Scan for the cell matching the given text and deliver its [x, y] coordinate at center. 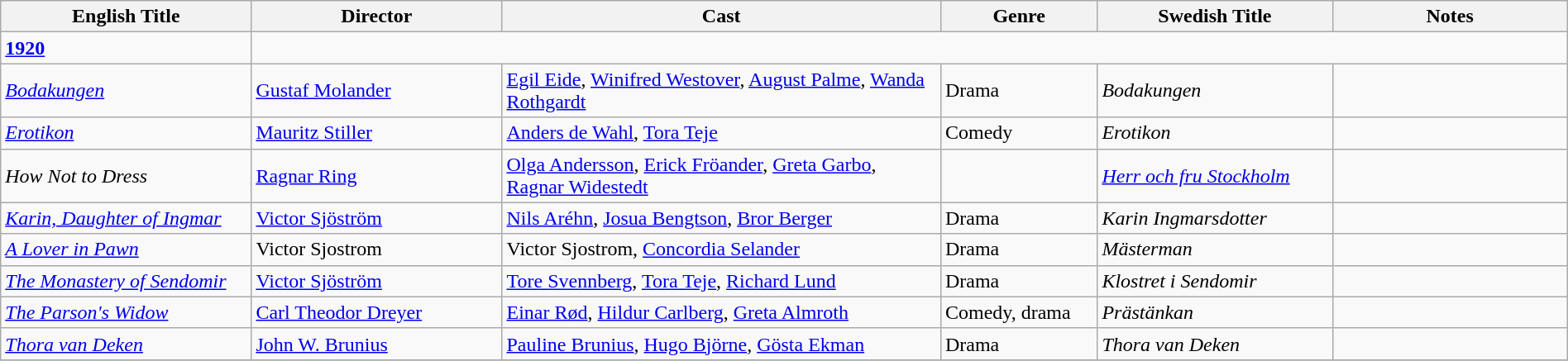
A Lover in Pawn [126, 249]
Tore Svennberg, Tora Teje, Richard Lund [721, 281]
Anders de Wahl, Tora Teje [721, 133]
Carl Theodor Dreyer [377, 312]
Prästänkan [1215, 312]
Olga Andersson, Erick Fröander, Greta Garbo, Ragnar Widestedt [721, 175]
Mästerman [1215, 249]
Ragnar Ring [377, 175]
Comedy, drama [1019, 312]
Klostret i Sendomir [1215, 281]
English Title [126, 17]
Cast [721, 17]
The Monastery of Sendomir [126, 281]
John W. Brunius [377, 344]
Egil Eide, Winifred Westover, August Palme, Wanda Rothgardt [721, 91]
Herr och fru Stockholm [1215, 175]
Mauritz Stiller [377, 133]
Pauline Brunius, Hugo Björne, Gösta Ekman [721, 344]
Karin Ingmarsdotter [1215, 218]
Karin, Daughter of Ingmar [126, 218]
Einar Rød, Hildur Carlberg, Greta Almroth [721, 312]
Director [377, 17]
Victor Sjostrom [377, 249]
Gustaf Molander [377, 91]
Comedy [1019, 133]
Genre [1019, 17]
Notes [1450, 17]
1920 [126, 48]
Nils Aréhn, Josua Bengtson, Bror Berger [721, 218]
Swedish Title [1215, 17]
The Parson's Widow [126, 312]
How Not to Dress [126, 175]
Victor Sjostrom, Concordia Selander [721, 249]
